Identify which cell holds the provided text, then report its [X, Y] central coordinate. 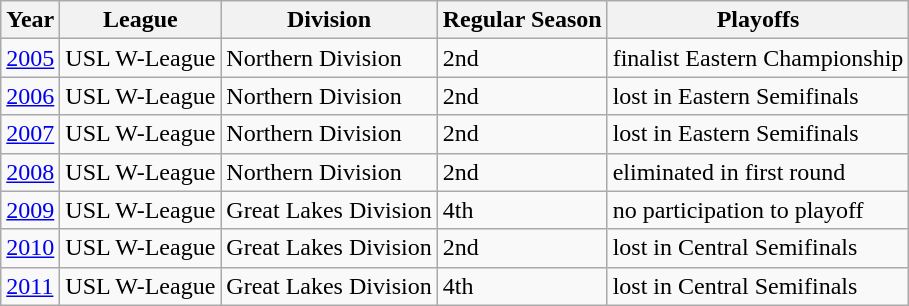
Division [329, 20]
no participation to playoff [758, 210]
2010 [30, 248]
2008 [30, 172]
2009 [30, 210]
2006 [30, 96]
eliminated in first round [758, 172]
2011 [30, 286]
2005 [30, 58]
League [140, 20]
2007 [30, 134]
Playoffs [758, 20]
Year [30, 20]
finalist Eastern Championship [758, 58]
Regular Season [522, 20]
